Return the (x, y) coordinate for the center point of the cell that contains the specified text.  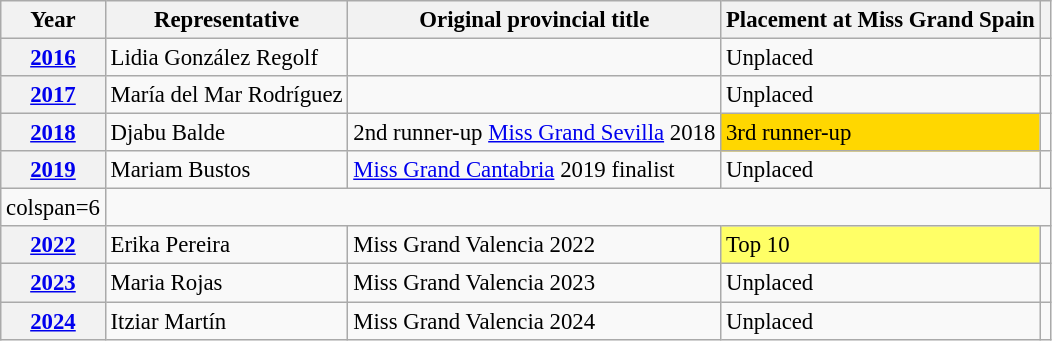
Mariam Bustos (226, 170)
2016 (53, 58)
Placement at Miss Grand Spain (880, 20)
Erika Pereira (226, 245)
Maria Rojas (226, 283)
2018 (53, 133)
2024 (53, 321)
Miss Grand Cantabria 2019 finalist (534, 170)
2023 (53, 283)
Original provincial title (534, 20)
María del Mar Rodríguez (226, 95)
2nd runner-up Miss Grand Sevilla 2018 (534, 133)
Top 10 (880, 245)
2022 (53, 245)
Year (53, 20)
2017 (53, 95)
Miss Grand Valencia 2022 (534, 245)
2019 (53, 170)
3rd runner-up (880, 133)
Lidia González Regolf (226, 58)
Miss Grand Valencia 2023 (534, 283)
Djabu Balde (226, 133)
Itziar Martín (226, 321)
colspan=6 (53, 208)
Miss Grand Valencia 2024 (534, 321)
Representative (226, 20)
